Provide the (x, y) coordinate of the cell's center where the given text is located.  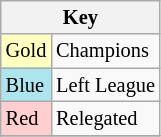
Left League (106, 85)
Relegated (106, 118)
Champions (106, 51)
Blue (26, 85)
Red (26, 118)
Gold (26, 51)
Key (80, 17)
